Identify which cell holds the provided text, then report its (x, y) central coordinate. 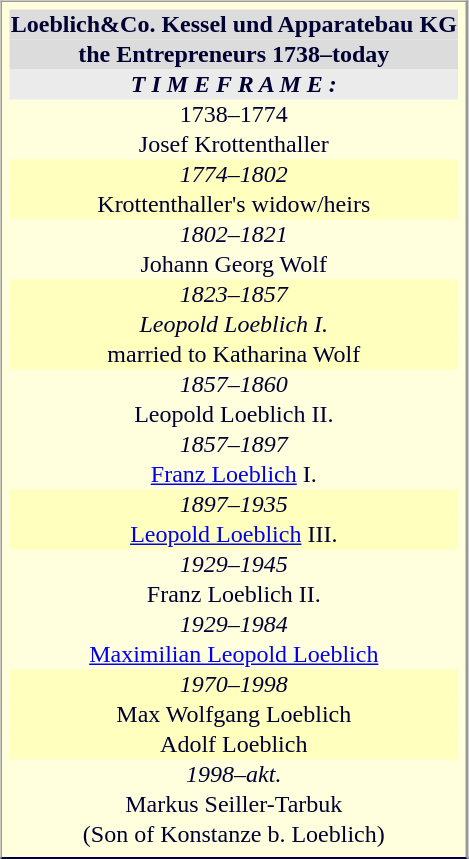
1897–1935 (234, 504)
Leopold Loeblich III. (234, 534)
Markus Seiller-Tarbuk (234, 804)
1857–1860 (234, 384)
Leopold Loeblich II. (234, 414)
Krottenthaller's widow/heirs (234, 204)
Max Wolfgang Loeblich (234, 714)
Johann Georg Wolf (234, 264)
1857–1897 (234, 444)
Josef Krottenthaller (234, 144)
the Entrepreneurs 1738–today (234, 54)
1738–1774 (234, 114)
1823–1857 (234, 294)
Franz Loeblich II. (234, 594)
Adolf Loeblich (234, 744)
Maximilian Leopold Loeblich (234, 654)
(Son of Konstanze b. Loeblich) (234, 834)
1998–akt. (234, 774)
married to Katharina Wolf (234, 354)
1774–1802 (234, 174)
Leopold Loeblich I. (234, 324)
1929–1945 (234, 564)
1802–1821 (234, 234)
T I M E F R A M E : (234, 84)
Franz Loeblich I. (234, 474)
Loeblich&Co. Kessel und Apparatebau KG (234, 24)
1929–1984 (234, 624)
1970–1998 (234, 684)
